Return the [x, y] coordinate for the center point of the cell that contains the specified text.  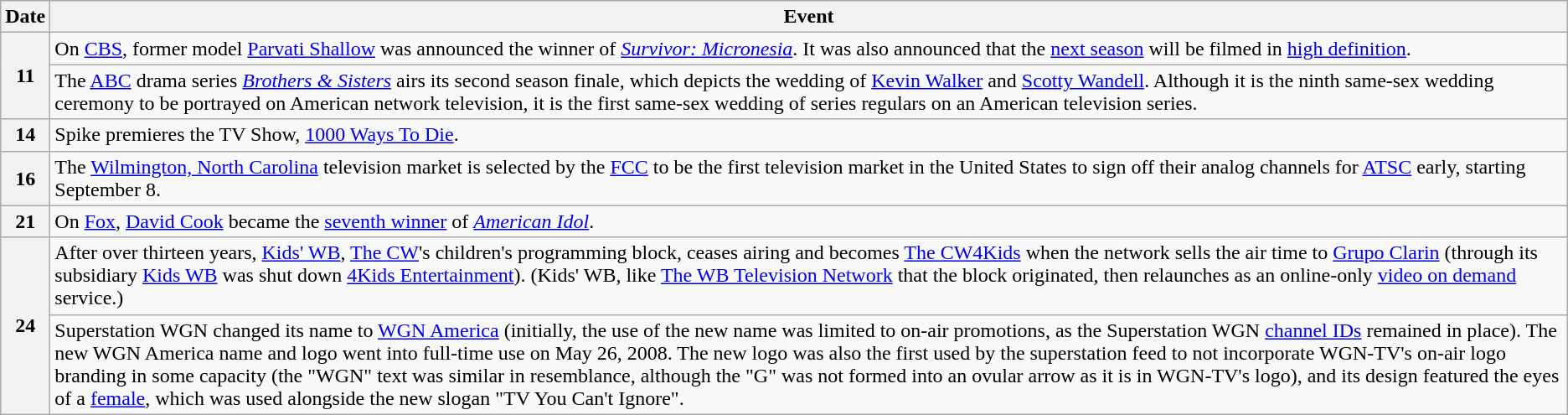
Spike premieres the TV Show, 1000 Ways To Die. [809, 135]
21 [25, 221]
Date [25, 17]
24 [25, 325]
11 [25, 75]
14 [25, 135]
Event [809, 17]
16 [25, 178]
On Fox, David Cook became the seventh winner of American Idol. [809, 221]
